Search for the cell housing the specified text and yield its [x, y] center coordinate. 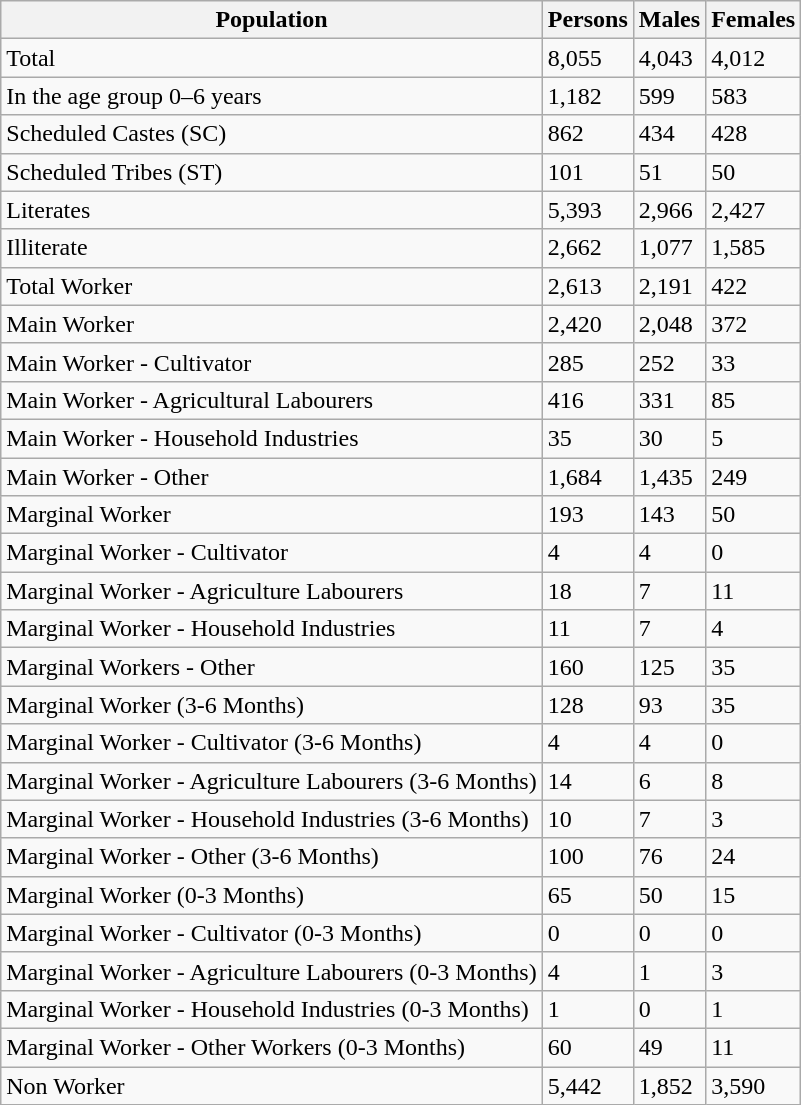
Illiterate [272, 248]
Literates [272, 210]
Main Worker [272, 324]
372 [754, 324]
193 [588, 515]
1,684 [588, 477]
160 [588, 667]
85 [754, 400]
Marginal Worker - Cultivator (0-3 Months) [272, 933]
8,055 [588, 58]
1,182 [588, 96]
Males [669, 20]
Marginal Workers - Other [272, 667]
5 [754, 438]
Total [272, 58]
Females [754, 20]
Marginal Worker [272, 515]
14 [588, 781]
100 [588, 857]
Marginal Worker - Cultivator (3-6 Months) [272, 743]
583 [754, 96]
128 [588, 705]
1,077 [669, 248]
434 [669, 134]
2,427 [754, 210]
331 [669, 400]
Population [272, 20]
33 [754, 362]
249 [754, 477]
2,420 [588, 324]
Main Worker - Agricultural Labourers [272, 400]
Main Worker - Household Industries [272, 438]
Marginal Worker - Agriculture Labourers (3-6 Months) [272, 781]
422 [754, 286]
2,662 [588, 248]
5,442 [588, 1085]
2,191 [669, 286]
1,585 [754, 248]
2,613 [588, 286]
Marginal Worker - Household Industries [272, 629]
2,966 [669, 210]
6 [669, 781]
862 [588, 134]
3,590 [754, 1085]
60 [588, 1047]
4,043 [669, 58]
8 [754, 781]
101 [588, 172]
51 [669, 172]
15 [754, 895]
4,012 [754, 58]
2,048 [669, 324]
285 [588, 362]
Persons [588, 20]
24 [754, 857]
65 [588, 895]
Marginal Worker - Agriculture Labourers [272, 591]
125 [669, 667]
30 [669, 438]
Marginal Worker - Agriculture Labourers (0-3 Months) [272, 971]
18 [588, 591]
252 [669, 362]
In the age group 0–6 years [272, 96]
599 [669, 96]
1,435 [669, 477]
10 [588, 819]
1,852 [669, 1085]
Marginal Worker (0-3 Months) [272, 895]
5,393 [588, 210]
Scheduled Tribes (ST) [272, 172]
Total Worker [272, 286]
428 [754, 134]
49 [669, 1047]
76 [669, 857]
143 [669, 515]
Marginal Worker - Other Workers (0-3 Months) [272, 1047]
Marginal Worker - Household Industries (0-3 Months) [272, 1009]
Marginal Worker - Other (3-6 Months) [272, 857]
93 [669, 705]
Scheduled Castes (SC) [272, 134]
Main Worker - Cultivator [272, 362]
Marginal Worker (3-6 Months) [272, 705]
Marginal Worker - Cultivator [272, 553]
Main Worker - Other [272, 477]
Marginal Worker - Household Industries (3-6 Months) [272, 819]
Non Worker [272, 1085]
416 [588, 400]
